Extract the [X, Y] coordinate from the center of the cell holding the provided text.  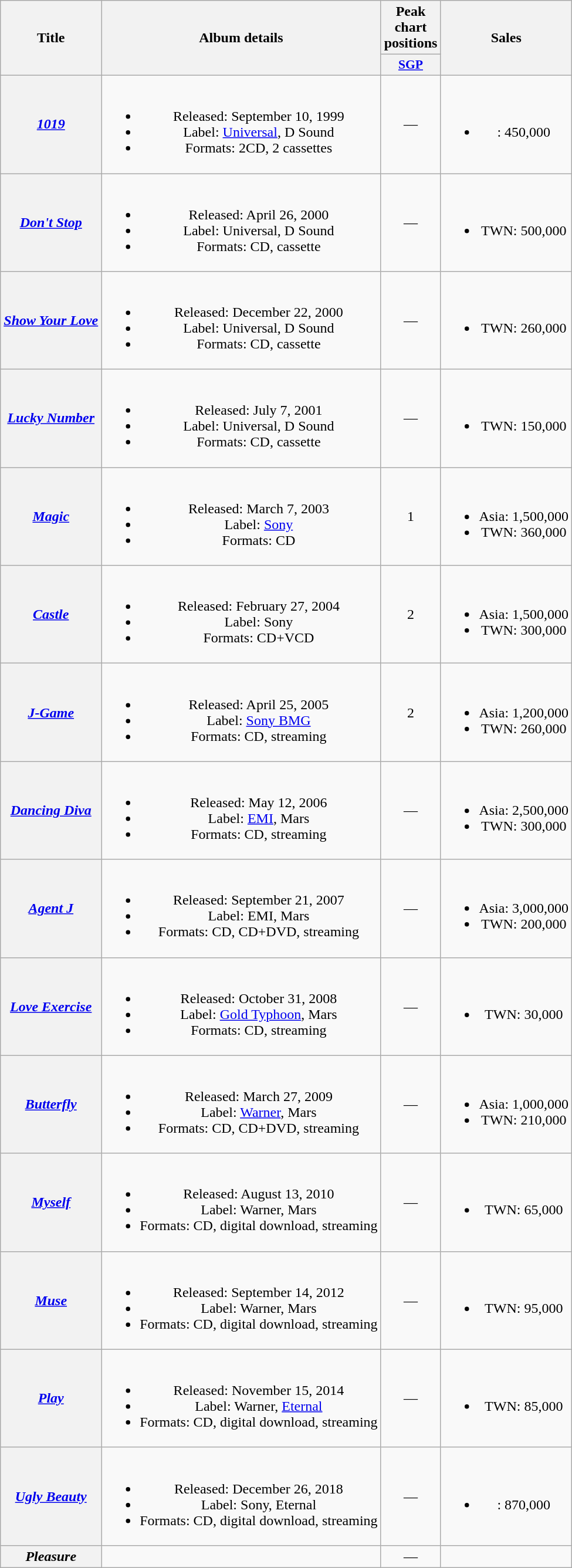
1 [411, 516]
Lucky Number [51, 419]
Asia: 2,500,000TWN: 300,000 [506, 811]
TWN: 150,000 [506, 419]
Muse [51, 1300]
TWN: 65,000 [506, 1203]
Released: October 31, 2008Label: Gold Typhoon, MarsFormats: CD, streaming [241, 1007]
Butterfly [51, 1104]
Love Exercise [51, 1007]
Sales [506, 38]
Agent J [51, 908]
Castle [51, 615]
Released: November 15, 2014Label: Warner, EternalFormats: CD, digital download, streaming [241, 1398]
Play [51, 1398]
Released: March 27, 2009Label: Warner, MarsFormats: CD, CD+DVD, streaming [241, 1104]
Released: April 25, 2005Label: Sony BMGFormats: CD, streaming [241, 712]
Released: March 7, 2003Label: SonyFormats: CD [241, 516]
Released: July 7, 2001Label: Universal, D SoundFormats: CD, cassette [241, 419]
Show Your Love [51, 320]
Released: September 14, 2012Label: Warner, MarsFormats: CD, digital download, streaming [241, 1300]
TWN: 95,000 [506, 1300]
Pleasure [51, 1556]
J-Game [51, 712]
Ugly Beauty [51, 1496]
TWN: 85,000 [506, 1398]
Peak chart positions [411, 28]
: 450,000 [506, 124]
TWN: 260,000 [506, 320]
Asia: 1,200,000TWN: 260,000 [506, 712]
Asia: 1,500,000TWN: 300,000 [506, 615]
Don't Stop [51, 223]
TWN: 500,000 [506, 223]
Album details [241, 38]
Released: February 27, 2004Label: SonyFormats: CD+VCD [241, 615]
Dancing Diva [51, 811]
: 870,000 [506, 1496]
1019 [51, 124]
Asia: 1,000,000TWN: 210,000 [506, 1104]
Magic [51, 516]
Released: September 21, 2007Label: EMI, MarsFormats: CD, CD+DVD, streaming [241, 908]
Title [51, 38]
Asia: 1,500,000TWN: 360,000 [506, 516]
Released: August 13, 2010Label: Warner, MarsFormats: CD, digital download, streaming [241, 1203]
TWN: 30,000 [506, 1007]
Released: May 12, 2006Label: EMI, MarsFormats: CD, streaming [241, 811]
Myself [51, 1203]
Released: December 22, 2000Label: Universal, D SoundFormats: CD, cassette [241, 320]
Released: December 26, 2018Label: Sony, EternalFormats: CD, digital download, streaming [241, 1496]
Released: April 26, 2000Label: Universal, D SoundFormats: CD, cassette [241, 223]
Asia: 3,000,000TWN: 200,000 [506, 908]
SGP [411, 65]
Released: September 10, 1999Label: Universal, D SoundFormats: 2CD, 2 cassettes [241, 124]
